Provide the [x, y] coordinate of the cell's center where the given text is located.  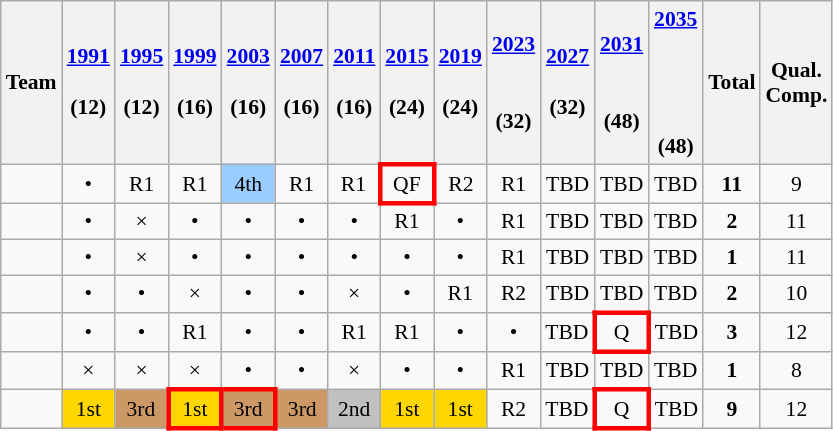
Team [32, 82]
2019(24) [460, 82]
4th [248, 184]
2nd [354, 410]
1995(12) [142, 82]
1991(12) [88, 82]
2007(16) [302, 82]
2027(32) [568, 82]
2015(24) [406, 82]
2031(48) [622, 82]
QF [406, 184]
2023(32) [514, 82]
3 [732, 332]
1999(16) [194, 82]
Total [732, 82]
8 [796, 370]
2035(48) [676, 82]
2011(16) [354, 82]
10 [796, 294]
2003(16) [248, 82]
Qual.Comp. [796, 82]
